Pinpoint the cell where the given text exists, returning its [x, y] midpoint coordinate. 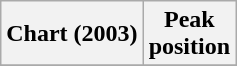
Peak position [189, 34]
Chart (2003) [72, 34]
